Provide the (X, Y) coordinate of the cell's center where the given text is located.  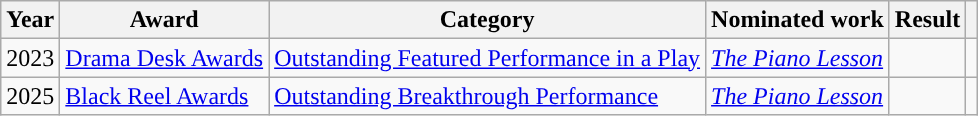
2025 (30, 96)
Drama Desk Awards (164, 58)
Black Reel Awards (164, 96)
Nominated work (798, 20)
Outstanding Featured Performance in a Play (488, 58)
Outstanding Breakthrough Performance (488, 96)
2023 (30, 58)
Result (927, 20)
Year (30, 20)
Award (164, 20)
Category (488, 20)
